Extract the (x, y) coordinate from the center of the cell holding the provided text.  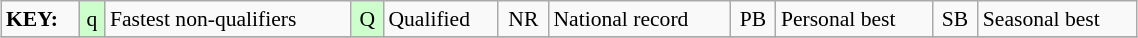
NR (523, 19)
KEY: (40, 19)
Qualified (440, 19)
Q (367, 19)
Fastest non-qualifiers (228, 19)
PB (753, 19)
q (92, 19)
Seasonal best (1058, 19)
National record (639, 19)
Personal best (854, 19)
SB (955, 19)
